Determine the [X, Y] coordinate at the center of the cell enclosing the given text.  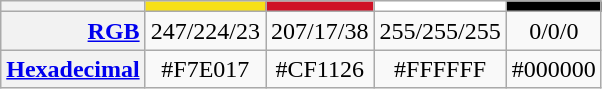
Hexadecimal [73, 69]
207/17/38 [320, 31]
0/0/0 [554, 31]
255/255/255 [440, 31]
#FFFFFF [440, 69]
RGB [73, 31]
#000000 [554, 69]
#F7E017 [205, 69]
247/224/23 [205, 31]
#CF1126 [320, 69]
